Output the [x, y] coordinate of the center of the cell containing the given text.  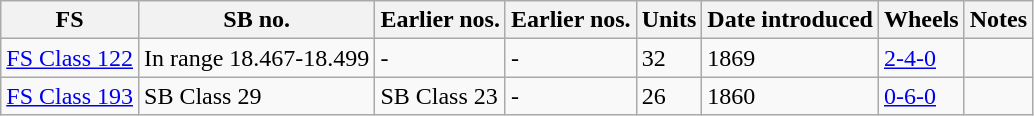
SB Class 23 [440, 96]
SB Class 29 [257, 96]
Notes [998, 20]
Units [669, 20]
FS Class 193 [70, 96]
0-6-0 [921, 96]
Date introduced [790, 20]
SB no. [257, 20]
2-4-0 [921, 58]
32 [669, 58]
FS [70, 20]
In range 18.467-18.499 [257, 58]
1869 [790, 58]
Wheels [921, 20]
1860 [790, 96]
26 [669, 96]
FS Class 122 [70, 58]
